Determine the (x, y) coordinate at the center of the cell enclosing the given text.  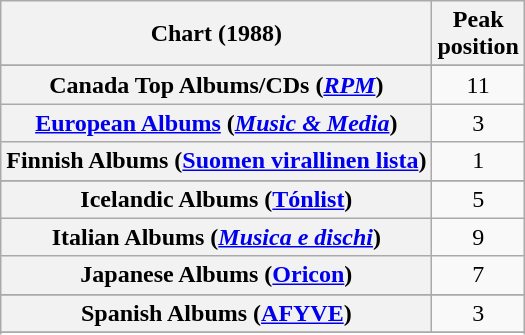
Canada Top Albums/CDs (RPM) (216, 85)
Japanese Albums (Oricon) (216, 275)
1 (478, 161)
Icelandic Albums (Tónlist) (216, 199)
Spanish Albums (AFYVE) (216, 313)
9 (478, 237)
11 (478, 85)
5 (478, 199)
Chart (1988) (216, 34)
7 (478, 275)
Finnish Albums (Suomen virallinen lista) (216, 161)
Italian Albums (Musica e dischi) (216, 237)
European Albums (Music & Media) (216, 123)
Peakposition (478, 34)
